Detect which cell encompasses the target text, then output its (X, Y) center coordinate. 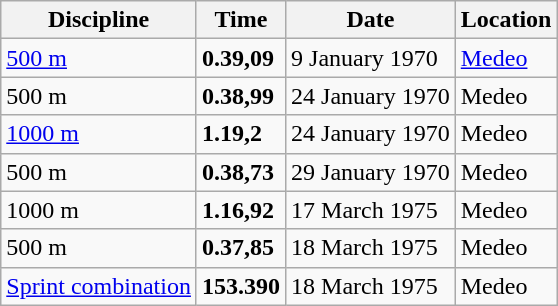
153.390 (240, 286)
Date (371, 20)
1.16,92 (240, 210)
29 January 1970 (371, 172)
Sprint combination (99, 286)
0.37,85 (240, 248)
Time (240, 20)
0.39,09 (240, 58)
17 March 1975 (371, 210)
Location (506, 20)
1.19,2 (240, 134)
0.38,99 (240, 96)
0.38,73 (240, 172)
9 January 1970 (371, 58)
Discipline (99, 20)
